Extract the (X, Y) coordinate from the center of the cell holding the provided text.  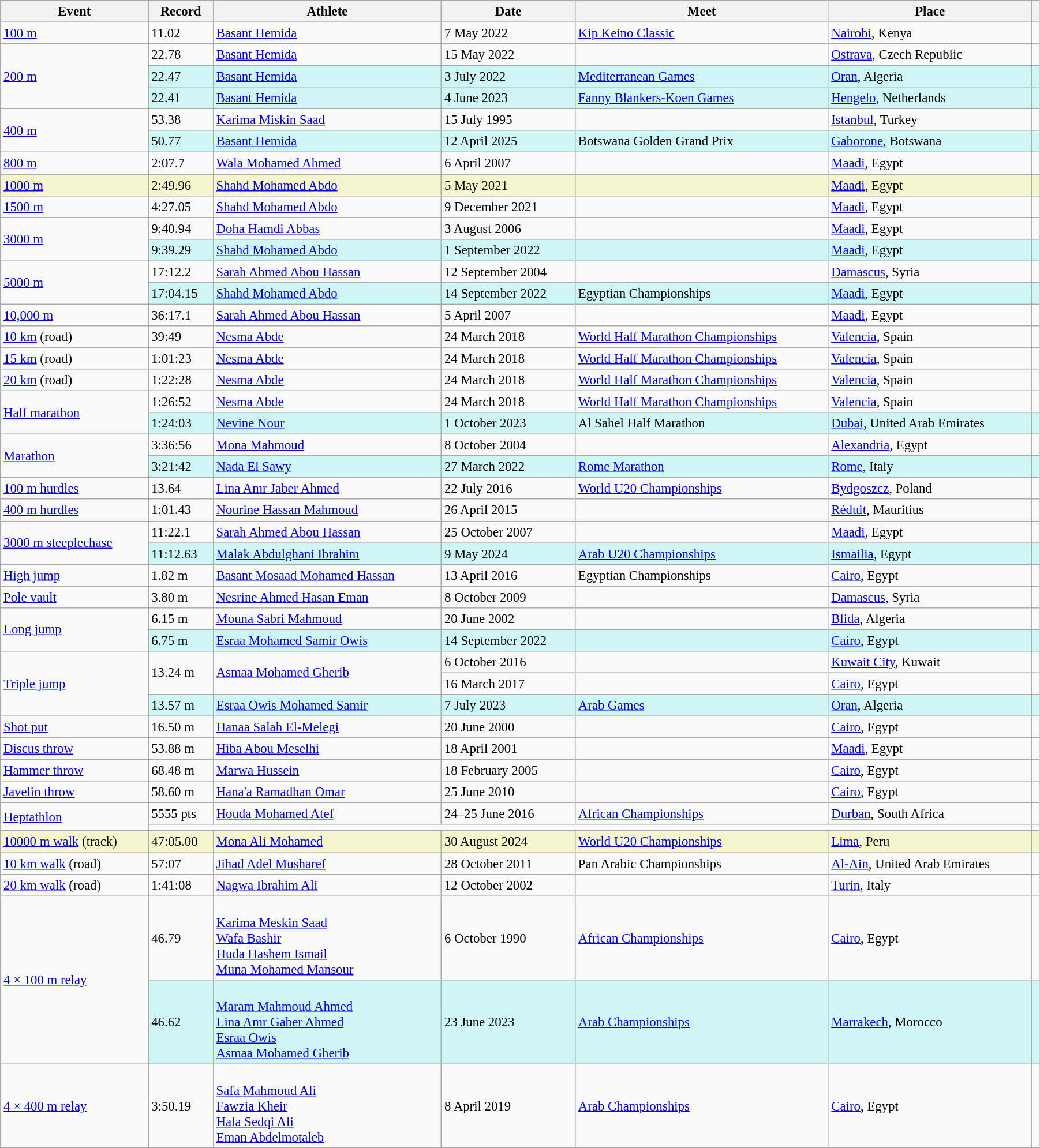
11:12.63 (181, 554)
Maram Mahmoud AhmedLina Amr Gaber AhmedEsraa OwisAsmaa Mohamed Gherib (327, 1022)
Hengelo, Netherlands (930, 98)
10000 m walk (track) (74, 842)
36:17.1 (181, 315)
Meet (702, 12)
Lima, Peru (930, 842)
5555 pts (181, 814)
Arab U20 Championships (702, 554)
39:49 (181, 337)
Ismailia, Egypt (930, 554)
17:04.15 (181, 294)
46.62 (181, 1022)
Jihad Adel Musharef (327, 864)
17:12.2 (181, 272)
3 July 2022 (508, 77)
6 April 2007 (508, 163)
400 m (74, 130)
Botswana Golden Grand Prix (702, 141)
Kip Keino Classic (702, 33)
10 km walk (road) (74, 864)
25 June 2010 (508, 792)
9 May 2024 (508, 554)
25 October 2007 (508, 532)
200 m (74, 76)
11:22.1 (181, 532)
Hana'a Ramadhan Omar (327, 792)
3:36:56 (181, 445)
53.88 m (181, 749)
Hiba Abou Meselhi (327, 749)
Réduit, Mauritius (930, 511)
Long jump (74, 630)
High jump (74, 575)
13 April 2016 (508, 575)
Shot put (74, 727)
3000 m (74, 239)
1 October 2023 (508, 423)
Lina Amr Jaber Ahmed (327, 489)
3 August 2006 (508, 228)
1:41:08 (181, 885)
Al Sahel Half Marathon (702, 423)
Record (181, 12)
22.47 (181, 77)
Nada El Sawy (327, 467)
1:22:28 (181, 380)
Place (930, 12)
Houda Mohamed Atef (327, 814)
7 May 2022 (508, 33)
8 April 2019 (508, 1106)
Ostrava, Czech Republic (930, 55)
12 October 2002 (508, 885)
1:01:23 (181, 358)
Bydgoszcz, Poland (930, 489)
Kuwait City, Kuwait (930, 662)
47:05.00 (181, 842)
Hanaa Salah El-Melegi (327, 727)
18 April 2001 (508, 749)
6.75 m (181, 640)
Pole vault (74, 597)
15 May 2022 (508, 55)
4 × 100 m relay (74, 980)
16 March 2017 (508, 684)
3000 m steeplechase (74, 542)
800 m (74, 163)
20 km walk (road) (74, 885)
Javelin throw (74, 792)
Date (508, 12)
46.79 (181, 938)
6 October 1990 (508, 938)
23 June 2023 (508, 1022)
13.64 (181, 489)
22 July 2016 (508, 489)
9:40.94 (181, 228)
1500 m (74, 207)
30 August 2024 (508, 842)
Pan Arabic Championships (702, 864)
3:21:42 (181, 467)
Alexandria, Egypt (930, 445)
22.41 (181, 98)
1:26:52 (181, 402)
Asmaa Mohamed Gherib (327, 673)
Basant Mosaad Mohamed Hassan (327, 575)
Rome, Italy (930, 467)
28 October 2011 (508, 864)
Safa Mahmoud AliFawzia KheirHala Sedqi AliEman Abdelmotaleb (327, 1106)
Karima Meskin SaadWafa BashirHuda Hashem IsmailMuna Mohamed Mansour (327, 938)
8 October 2004 (508, 445)
Mediterranean Games (702, 77)
Marathon (74, 456)
Mouna Sabri Mahmoud (327, 619)
5 May 2021 (508, 185)
1.82 m (181, 575)
Durban, South Africa (930, 814)
2:07.7 (181, 163)
Esraa Owis Mohamed Samir (327, 706)
57:07 (181, 864)
Doha Hamdi Abbas (327, 228)
Triple jump (74, 684)
58.60 m (181, 792)
4 × 400 m relay (74, 1106)
26 April 2015 (508, 511)
5 April 2007 (508, 315)
Rome Marathon (702, 467)
20 km (road) (74, 380)
Nourine Hassan Mahmoud (327, 511)
11.02 (181, 33)
20 June 2002 (508, 619)
12 April 2025 (508, 141)
13.57 m (181, 706)
Arab Games (702, 706)
18 February 2005 (508, 771)
12 September 2004 (508, 272)
Malak Abdulghani Ibrahim (327, 554)
Discus throw (74, 749)
6 October 2016 (508, 662)
Mona Ali Mohamed (327, 842)
4:27.05 (181, 207)
Fanny Blankers-Koen Games (702, 98)
9 December 2021 (508, 207)
100 m (74, 33)
Nagwa Ibrahim Ali (327, 885)
6.15 m (181, 619)
4 June 2023 (508, 98)
Half marathon (74, 413)
Turin, Italy (930, 885)
10,000 m (74, 315)
15 km (road) (74, 358)
Al-Ain, United Arab Emirates (930, 864)
100 m hurdles (74, 489)
24–25 June 2016 (508, 814)
10 km (road) (74, 337)
Dubai, United Arab Emirates (930, 423)
Athlete (327, 12)
53.38 (181, 120)
Marrakech, Morocco (930, 1022)
1:01.43 (181, 511)
400 m hurdles (74, 511)
7 July 2023 (508, 706)
Nevine Nour (327, 423)
3:50.19 (181, 1106)
Gaborone, Botswana (930, 141)
13.24 m (181, 673)
20 June 2000 (508, 727)
1000 m (74, 185)
68.48 m (181, 771)
Wala Mohamed Ahmed (327, 163)
Event (74, 12)
Heptathlon (74, 817)
Mona Mahmoud (327, 445)
50.77 (181, 141)
Karima Miskin Saad (327, 120)
Marwa Hussein (327, 771)
16.50 m (181, 727)
1 September 2022 (508, 250)
15 July 1995 (508, 120)
Hammer throw (74, 771)
Blida, Algeria (930, 619)
2:49.96 (181, 185)
Nesrine Ahmed Hasan Eman (327, 597)
Istanbul, Turkey (930, 120)
8 October 2009 (508, 597)
5000 m (74, 283)
22.78 (181, 55)
27 March 2022 (508, 467)
Esraa Mohamed Samir Owis (327, 640)
Nairobi, Kenya (930, 33)
1:24:03 (181, 423)
3.80 m (181, 597)
9:39.29 (181, 250)
